Locate the cell with the specified text and output its (x, y) center coordinate. 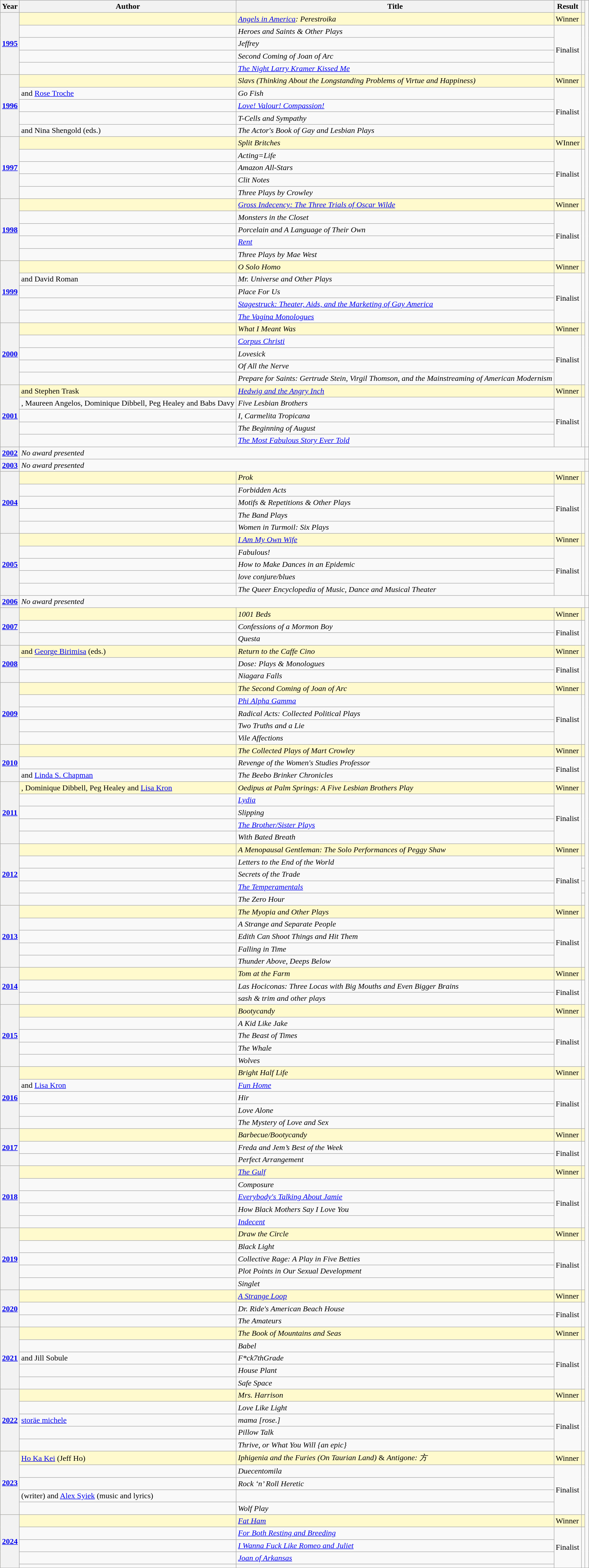
Vile Affections (395, 738)
Fabulous! (395, 552)
2007 (10, 626)
I Wanna Fuck Like Romeo and Juliet (395, 1546)
A Kid Like Jake (395, 1023)
How Black Mothers Say I Love You (395, 1209)
Joan of Arkansas (395, 1558)
The Book of Mountains and Seas (395, 1333)
Radical Acts: Collected Political Plays (395, 713)
, Maureen Angelos, Dominique Dibbell, Peg Healey and Babs Davy (128, 403)
2024 (10, 1541)
love conjure/blues (395, 577)
2001 (10, 416)
Wolf Play (395, 1508)
The Temperamentals (395, 887)
Niagara Falls (395, 676)
2010 (10, 763)
Safe Space (395, 1383)
2023 (10, 1483)
1997 (10, 167)
1001 Beds (395, 614)
2015 (10, 1036)
Year (10, 7)
Mr. Universe and Other Plays (395, 279)
I Am My Own Wife (395, 539)
2009 (10, 713)
Ho Ka Kei (Jeff Ho) (128, 1458)
O Solo Homo (395, 267)
2020 (10, 1308)
Place For Us (395, 292)
The Beast of Times (395, 1036)
Monsters in the Closet (395, 217)
Tom at the Farm (395, 974)
2022 (10, 1420)
Oedipus at Palm Springs: A Five Lesbian Brothers Play (395, 788)
Bootycandy (395, 1011)
2004 (10, 502)
2005 (10, 564)
The Collected Plays of Mart Crowley (395, 750)
Collective Rage: A Play in Five Betties (395, 1259)
Plot Points in Our Sexual Development (395, 1271)
Confessions of a Mormon Boy (395, 626)
The Brother/Sister Plays (395, 825)
and Linda S. Chapman (128, 775)
Duecentomila (395, 1471)
Questa (395, 639)
1996 (10, 106)
The Vagina Monologues (395, 316)
Mrs. Harrison (395, 1395)
Singlet (395, 1284)
Prepare for Saints: Gertrude Stein, Virgil Thomson, and the Mainstreaming of American Modernism (395, 379)
Slavs (Thinking About the Longstanding Problems of Virtue and Happiness) (395, 81)
2017 (10, 1147)
and Stephen Trask (128, 391)
2016 (10, 1098)
The Night Larry Kramer Kissed Me (395, 68)
1998 (10, 230)
2018 (10, 1197)
House Plant (395, 1371)
Motifs & Repetitions & Other Plays (395, 502)
The Myopia and Other Plays (395, 912)
Wolves (395, 1060)
The Band Plays (395, 515)
2019 (10, 1259)
Forbidden Acts (395, 490)
Two Truths and a Lie (395, 726)
2006 (10, 602)
1999 (10, 292)
I, Carmelita Tropicana (395, 416)
2000 (10, 353)
Hir (395, 1098)
F*ck7thGrade (395, 1358)
What I Meant Was (395, 329)
Composure (395, 1185)
Second Coming of Joan of Arc (395, 56)
Corpus Christi (395, 341)
Iphigenia and the Furies (On Taurian Land) & Antigone: 方 (395, 1458)
Women in Turmoil: Six Plays (395, 527)
Split Britches (395, 143)
1995 (10, 44)
Fat Ham (395, 1521)
Secrets of the Trade (395, 874)
The Queer Encyclopedia of Music, Dance and Musical Theater (395, 589)
Black Light (395, 1246)
Revenge of the Women's Studies Professor (395, 763)
2003 (10, 465)
2012 (10, 874)
Gross Indecency: The Three Trials of Oscar Wilde (395, 205)
Rent (395, 242)
Love Alone (395, 1110)
How to Make Dances in an Epidemic (395, 565)
Rock ‘n’ Roll Heretic (395, 1484)
storäe michele (128, 1420)
A Strange and Separate People (395, 924)
Pillow Talk (395, 1432)
Three Plays by Mae West (395, 254)
Porcelain and A Language of Their Own (395, 230)
Jeffrey (395, 44)
A Strange Loop (395, 1296)
Perfect Arrangement (395, 1160)
The Second Coming of Joan of Arc (395, 688)
and Rose Troche (128, 93)
Five Lesbian Brothers (395, 403)
Love! Valour! Compassion! (395, 106)
Heroes and Saints & Other Plays (395, 31)
and George Birimisa (eds.) (128, 651)
2002 (10, 453)
Freda and Jem’s Best of the Week (395, 1147)
Thrive, or What You Will {an epic} (395, 1445)
Slipping (395, 813)
Indecent (395, 1222)
2008 (10, 664)
Everybody's Talking About Jamie (395, 1197)
Acting=Life (395, 155)
Falling in Time (395, 949)
Hedwig and the Angry Inch (395, 391)
Draw the Circle (395, 1234)
Stagestruck: Theater, Aids, and the Marketing of Gay America (395, 304)
2011 (10, 813)
Barbecue/Bootycandy (395, 1135)
and David Roman (128, 279)
and Lisa Kron (128, 1085)
2014 (10, 986)
mama [rose.] (395, 1420)
Dose: Plays & Monologues (395, 664)
The Whale (395, 1048)
The Beebo Brinker Chronicles (395, 775)
Angels in America: Perestroika (395, 19)
Title (395, 7)
Thunder Above, Deeps Below (395, 961)
and Nina Shengold (eds.) (128, 130)
Three Plays by Crowley (395, 193)
Of All the Nerve (395, 366)
Love Like Light (395, 1408)
Prok (395, 478)
For Both Resting and Breeding (395, 1533)
The Gulf (395, 1172)
Edith Can Shoot Things and Hit Them (395, 936)
Result (568, 7)
Lydia (395, 800)
(writer) and Alex Syiek (music and lyrics) (128, 1496)
The Amateurs (395, 1321)
Dr. Ride's American Beach House (395, 1308)
WInner (568, 143)
A Menopausal Gentleman: The Solo Performances of Peggy Shaw (395, 850)
sash & trim and other plays (395, 999)
, Dominique Dibbell, Peg Healey and Lisa Kron (128, 788)
2021 (10, 1358)
Clit Notes (395, 180)
Fun Home (395, 1085)
The Zero Hour (395, 899)
Letters to the End of the World (395, 862)
Author (128, 7)
The Actor's Book of Gay and Lesbian Plays (395, 130)
Go Fish (395, 93)
The Beginning of August (395, 428)
Phi Alpha Gamma (395, 701)
Amazon All-Stars (395, 168)
T-Cells and Sympathy (395, 118)
The Most Fabulous Story Ever Told (395, 440)
With Bated Breath (395, 837)
and Jill Sobule (128, 1358)
Babel (395, 1346)
Lovesick (395, 353)
Las Hociconas: Three Locas with Big Mouths and Even Bigger Brains (395, 986)
2013 (10, 936)
Bright Half Life (395, 1073)
The Mystery of Love and Sex (395, 1122)
Return to the Caffe Cino (395, 651)
